Extract the [x, y] coordinate from the center of the cell holding the provided text.  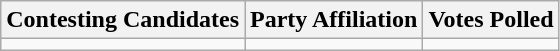
Party Affiliation [334, 20]
Contesting Candidates [123, 20]
Votes Polled [491, 20]
